Search for the cell housing the specified text and yield its [x, y] center coordinate. 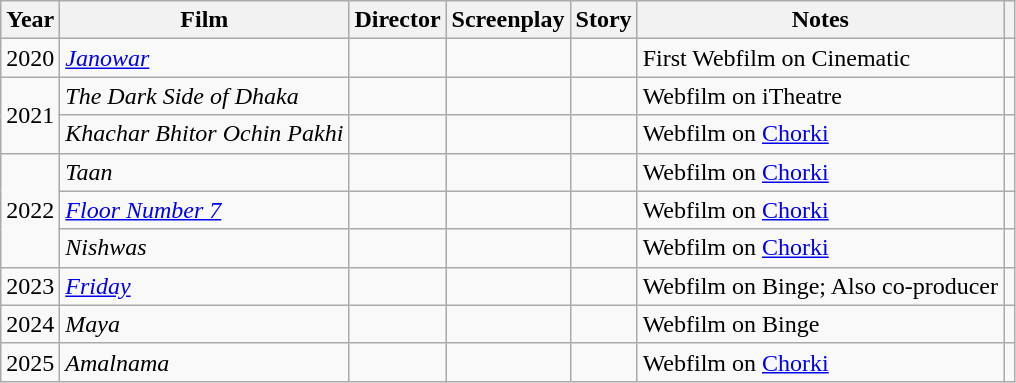
2020 [30, 58]
Notes [820, 20]
2025 [30, 362]
Friday [204, 286]
Story [604, 20]
Taan [204, 172]
2024 [30, 324]
2021 [30, 115]
The Dark Side of Dhaka [204, 96]
Nishwas [204, 248]
Webfilm on iTheatre [820, 96]
Webfilm on Binge [820, 324]
2022 [30, 210]
Amalnama [204, 362]
Floor Number 7 [204, 210]
Khachar Bhitor Ochin Pakhi [204, 134]
Film [204, 20]
First Webfilm on Cinematic [820, 58]
Maya [204, 324]
Year [30, 20]
Director [398, 20]
Janowar [204, 58]
Screenplay [508, 20]
Webfilm on Binge; Also co-producer [820, 286]
2023 [30, 286]
